Extract the (X, Y) coordinate from the center of the cell holding the provided text.  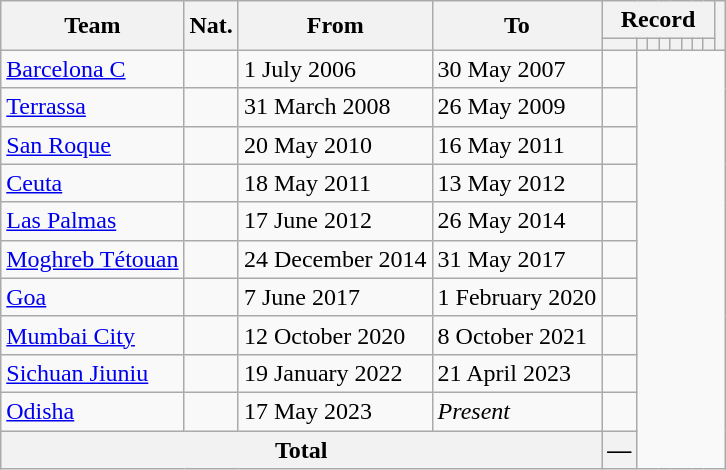
1 July 2006 (335, 69)
Ceuta (92, 183)
21 April 2023 (517, 373)
Terrassa (92, 107)
17 May 2023 (335, 411)
17 June 2012 (335, 221)
26 May 2014 (517, 221)
From (335, 26)
20 May 2010 (335, 145)
8 October 2021 (517, 335)
Odisha (92, 411)
Total (302, 449)
31 March 2008 (335, 107)
31 May 2017 (517, 259)
— (620, 449)
18 May 2011 (335, 183)
Record (658, 20)
Nat. (211, 26)
To (517, 26)
Team (92, 26)
24 December 2014 (335, 259)
26 May 2009 (517, 107)
Moghreb Tétouan (92, 259)
Las Palmas (92, 221)
San Roque (92, 145)
Barcelona C (92, 69)
13 May 2012 (517, 183)
Mumbai City (92, 335)
Goa (92, 297)
16 May 2011 (517, 145)
7 June 2017 (335, 297)
1 February 2020 (517, 297)
30 May 2007 (517, 69)
Sichuan Jiuniu (92, 373)
19 January 2022 (335, 373)
12 October 2020 (335, 335)
Present (517, 411)
